Extract the [X, Y] coordinate from the center of the cell holding the provided text.  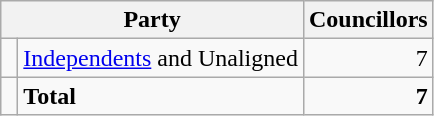
Independents and Unaligned [161, 58]
Councillors [368, 20]
Party [152, 20]
Total [161, 96]
